Return [X, Y] of the center of cell containing provided text 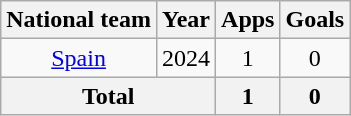
Goals [315, 20]
Year [186, 20]
2024 [186, 58]
Spain [79, 58]
Total [108, 96]
Apps [248, 20]
National team [79, 20]
